Scan for the cell matching the given text and deliver its [x, y] coordinate at center. 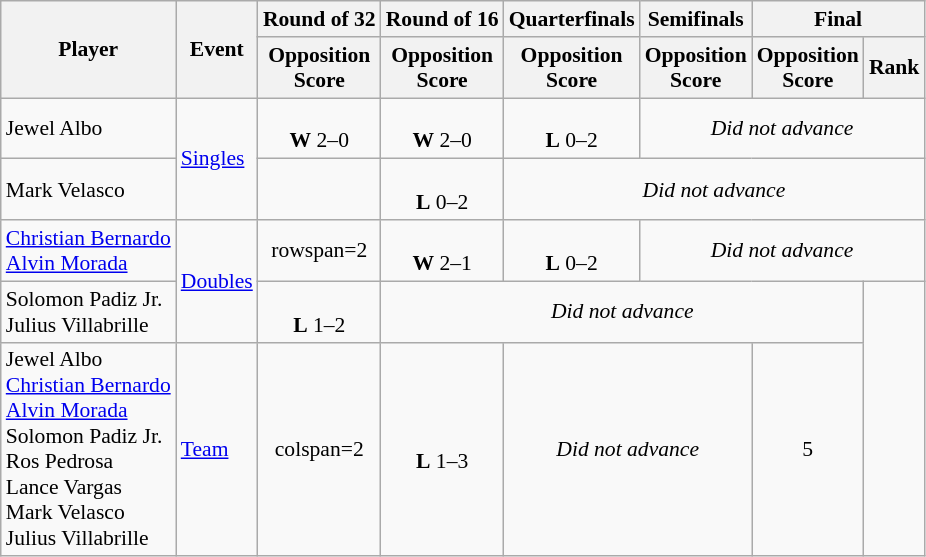
Team [217, 449]
Player [88, 50]
Quarterfinals [572, 19]
Solomon Padiz Jr.Julius Villabrille [88, 312]
rowspan=2 [320, 250]
5 [808, 449]
Round of 32 [320, 19]
colspan=2 [320, 449]
Singles [217, 159]
Christian BernardoAlvin Morada [88, 250]
Jewel Albo [88, 128]
Semifinals [696, 19]
W 2–1 [442, 250]
Round of 16 [442, 19]
Event [217, 50]
Mark Velasco [88, 190]
Jewel AlboChristian BernardoAlvin MoradaSolomon Padiz Jr.Ros PedrosaLance VargasMark VelascoJulius Villabrille [88, 449]
Final [838, 19]
Doubles [217, 281]
L 1–3 [442, 449]
L 1–2 [320, 312]
Rank [894, 68]
